Capture the cell that displays the provided text and extract its (x, y) central coordinate. 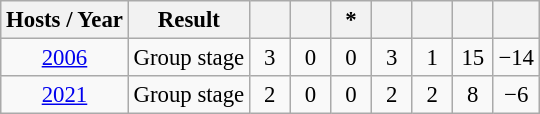
Hosts / Year (64, 20)
2006 (64, 58)
2021 (64, 95)
8 (472, 95)
−14 (516, 58)
1 (432, 58)
Result (188, 20)
15 (472, 58)
−6 (516, 95)
* (352, 20)
